Return [x, y] of the center of cell containing provided text 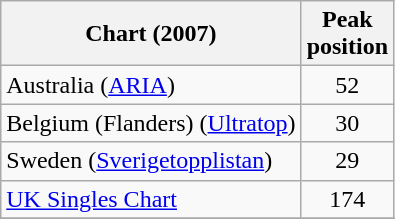
30 [347, 123]
174 [347, 199]
Peakposition [347, 34]
52 [347, 85]
UK Singles Chart [151, 199]
Chart (2007) [151, 34]
29 [347, 161]
Belgium (Flanders) (Ultratop) [151, 123]
Australia (ARIA) [151, 85]
Sweden (Sverigetopplistan) [151, 161]
